Identify which cell holds the provided text, then report its (x, y) central coordinate. 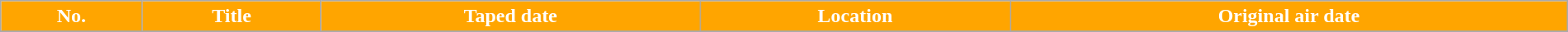
Title (232, 16)
No. (71, 16)
Location (855, 16)
Taped date (510, 16)
Original air date (1289, 16)
